Provide the (X, Y) coordinate of the cell's center where the given text is located.  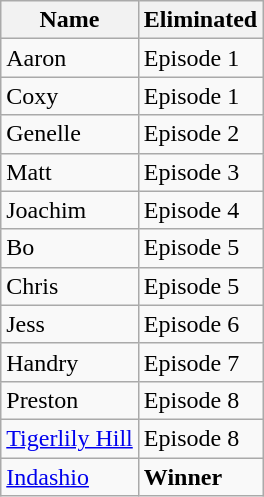
Tigerlily Hill (70, 438)
Coxy (70, 96)
Chris (70, 286)
Bo (70, 248)
Episode 4 (200, 210)
Matt (70, 172)
Genelle (70, 134)
Episode 7 (200, 362)
Episode 2 (200, 134)
Episode 3 (200, 172)
Handry (70, 362)
Aaron (70, 58)
Preston (70, 400)
Winner (200, 477)
Joachim (70, 210)
Indashio (70, 477)
Episode 6 (200, 324)
Eliminated (200, 20)
Jess (70, 324)
Name (70, 20)
